Extract the [x, y] coordinate from the center of the cell holding the provided text.  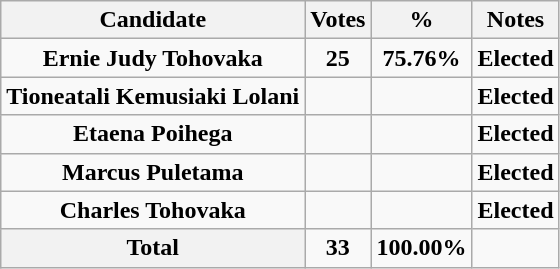
75.76% [422, 58]
Total [153, 248]
Tioneatali Kemusiaki Lolani [153, 96]
100.00% [422, 248]
33 [338, 248]
Votes [338, 20]
25 [338, 58]
Charles Tohovaka [153, 210]
Candidate [153, 20]
Ernie Judy Tohovaka [153, 58]
% [422, 20]
Marcus Puletama [153, 172]
Etaena Poihega [153, 134]
Notes [516, 20]
